Provide the [X, Y] coordinate of the cell's center where the given text is located.  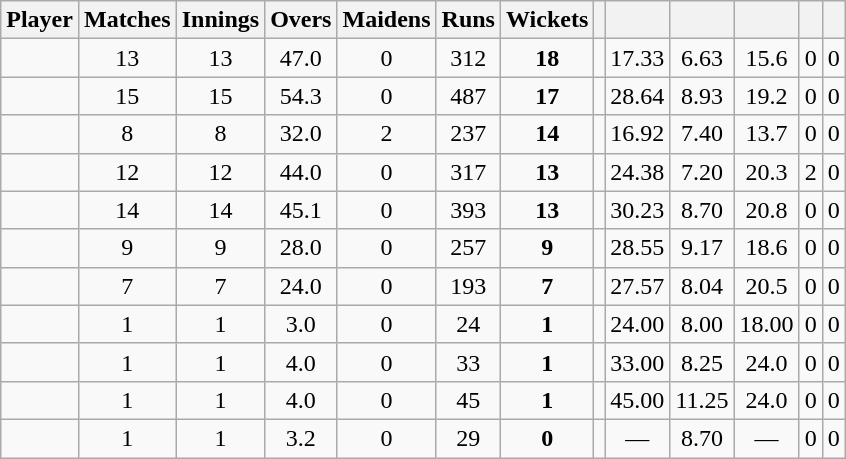
8.00 [702, 324]
47.0 [301, 58]
24.00 [638, 324]
18 [546, 58]
18.00 [766, 324]
28.0 [301, 248]
30.23 [638, 210]
16.92 [638, 134]
45.00 [638, 400]
18.6 [766, 248]
393 [468, 210]
27.57 [638, 286]
3.2 [301, 438]
Innings [220, 20]
54.3 [301, 96]
257 [468, 248]
317 [468, 172]
17.33 [638, 58]
8.25 [702, 362]
8.04 [702, 286]
33.00 [638, 362]
193 [468, 286]
24.38 [638, 172]
Maidens [386, 20]
Wickets [546, 20]
45 [468, 400]
7.20 [702, 172]
237 [468, 134]
6.63 [702, 58]
8.93 [702, 96]
24 [468, 324]
20.8 [766, 210]
20.3 [766, 172]
28.55 [638, 248]
11.25 [702, 400]
45.1 [301, 210]
29 [468, 438]
33 [468, 362]
Runs [468, 20]
19.2 [766, 96]
Matches [127, 20]
487 [468, 96]
Overs [301, 20]
3.0 [301, 324]
9.17 [702, 248]
Player [40, 20]
20.5 [766, 286]
17 [546, 96]
32.0 [301, 134]
15.6 [766, 58]
44.0 [301, 172]
13.7 [766, 134]
28.64 [638, 96]
7.40 [702, 134]
312 [468, 58]
